Pinpoint the cell where the given text exists, returning its [X, Y] midpoint coordinate. 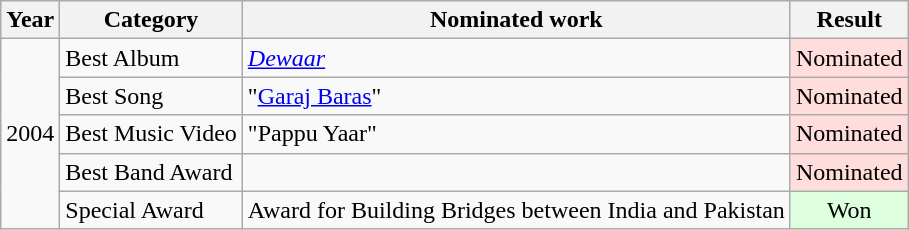
Dewaar [516, 58]
Best Music Video [152, 134]
Result [849, 20]
Special Award [152, 210]
"Pappu Yaar" [516, 134]
Won [849, 210]
Category [152, 20]
Best Song [152, 96]
Best Album [152, 58]
"Garaj Baras" [516, 96]
2004 [30, 134]
Year [30, 20]
Nominated work [516, 20]
Best Band Award [152, 172]
Award for Building Bridges between India and Pakistan [516, 210]
